Pinpoint the cell where the given text exists, returning its (X, Y) midpoint coordinate. 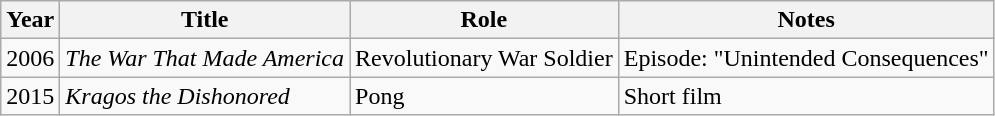
Year (30, 20)
Short film (806, 96)
Role (484, 20)
Revolutionary War Soldier (484, 58)
2006 (30, 58)
Notes (806, 20)
The War That Made America (205, 58)
2015 (30, 96)
Episode: "Unintended Consequences" (806, 58)
Title (205, 20)
Kragos the Dishonored (205, 96)
Pong (484, 96)
